Output the [x, y] coordinate of the center of the cell containing the given text.  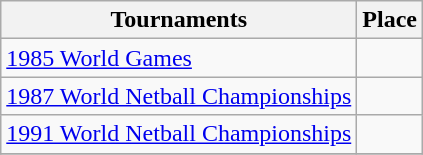
Place [390, 20]
Tournaments [179, 20]
1985 World Games [179, 58]
1991 World Netball Championships [179, 134]
1987 World Netball Championships [179, 96]
